Return (X, Y) of the center of cell containing provided text 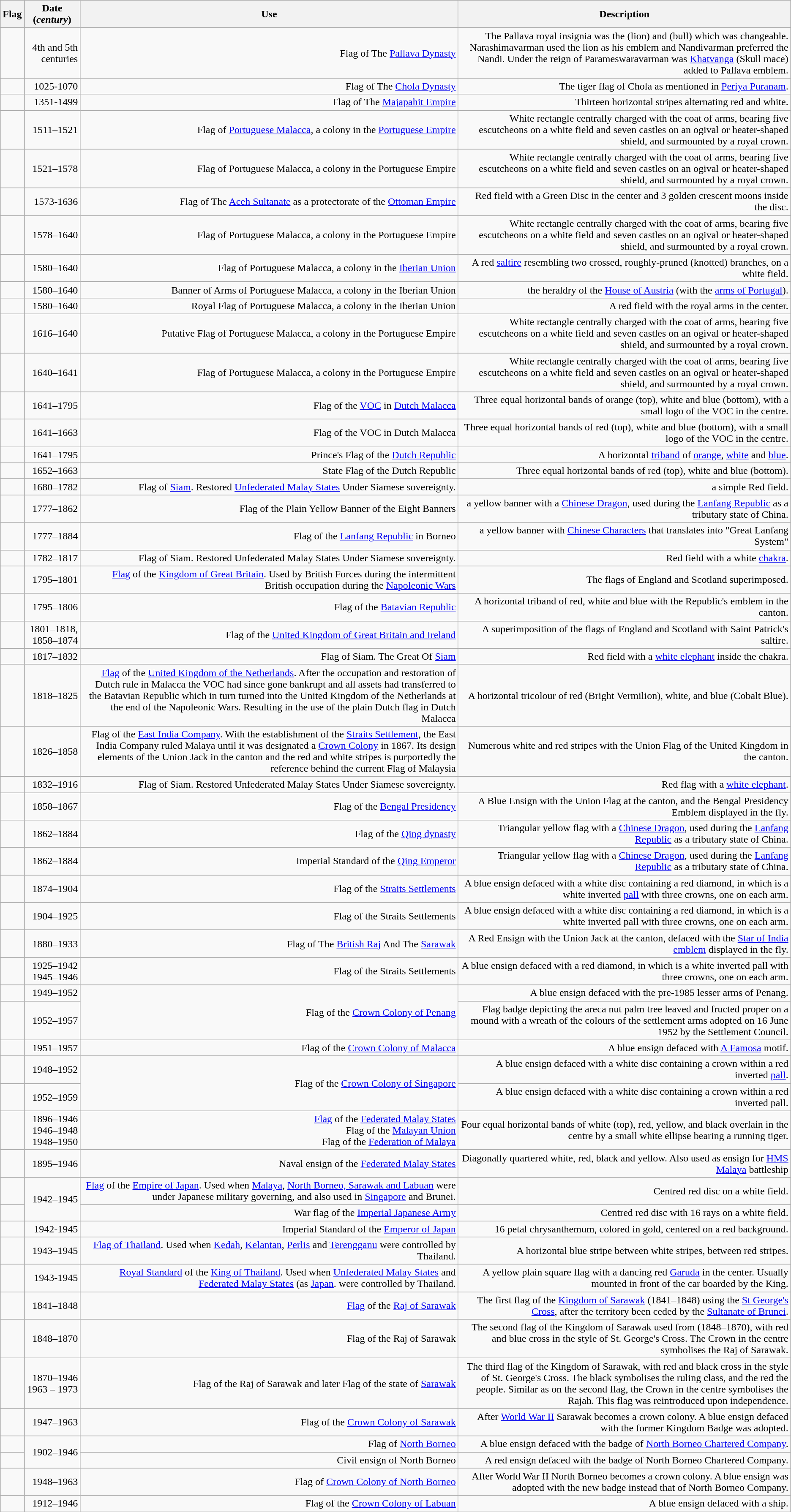
a yellow banner with a Chinese Dragon, used during the Lanfang Republic as a tributary state of China. (625, 509)
A Red Ensign with the Union Jack at the canton, defaced with the Star of India emblem displayed in the fly. (625, 944)
Flag (12, 14)
1874–1904 (52, 889)
Use (270, 14)
1818–1825 (52, 695)
Numerous white and red stripes with the Union Flag of the United Kingdom in the canton. (625, 751)
Flag of the Crown Colony of Penang (270, 1012)
1511–1521 (52, 130)
Flag of The Majapahit Empire (270, 102)
Flag of the Federated Malay StatesFlag of the Malayan UnionFlag of the Federation of Malaya (270, 1130)
Flag of the Plain Yellow Banner of the Eight Banners (270, 509)
1858–1867 (52, 806)
1948–1952 (52, 1069)
1640–1641 (52, 373)
A horizontal blue stripe between white stripes, between red stripes. (625, 1251)
Putative Flag of Portuguese Malacca, a colony in the Portuguese Empire (270, 333)
Red field with a white elephant inside the chakra. (625, 656)
Flag of The Chola Dynasty (270, 86)
1942-1945 (52, 1229)
A blue ensign defaced with a red diamond, in which is a white inverted pall with three crowns, one on each arm. (625, 971)
1895–1946 (52, 1163)
1942–1945 (52, 1199)
1817–1832 (52, 656)
Imperial Standard of the Qing Emperor (270, 862)
A superimposition of the flags of England and Scotland with Saint Patrick's saltire. (625, 634)
The first flag of the Kingdom of Sarawak (1841–1848) using the St George's Cross, after the territory been ceded by the Sultanate of Brunei. (625, 1306)
1951–1957 (52, 1048)
Centred red disc with 16 rays on a white field. (625, 1213)
1870–1946 1963 – 1973 (52, 1384)
A horizontal triband of orange, white and blue. (625, 455)
1848–1870 (52, 1339)
Three equal horizontal bands of red (top), white and blue (bottom). (625, 471)
Flag of Siam. The Great Of Siam (270, 656)
1795–1801 (52, 579)
Civil ensign of North Borneo (270, 1460)
Flag of The Aceh Sultanate as a protectorate of the Ottoman Empire (270, 202)
A blue ensign defaced with a ship. (625, 1504)
The flags of England and Scotland superimposed. (625, 579)
A blue ensign defaced with the badge of North Borneo Chartered Company. (625, 1444)
A red saltire resembling two crossed, roughly-pruned (knotted) branches, on a white field. (625, 268)
Flag of the Crown Colony of Sarawak (270, 1422)
Description (625, 14)
The tiger flag of Chola as mentioned in Periya Puranam. (625, 86)
1925–19421945–1946 (52, 971)
Red field with a Green Disc in the center and 3 golden crescent moons inside the disc. (625, 202)
1948–1963 (52, 1482)
1952–1959 (52, 1097)
Flag of the Bengal Presidency (270, 806)
1578–1640 (52, 235)
Flag of Crown Colony of North Borneo (270, 1482)
1949–1952 (52, 993)
Flag of the Crown Colony of Singapore (270, 1083)
1680–1782 (52, 487)
a yellow banner with Chinese Characters that translates into "Great Lanfang System" (625, 536)
1896–19461946–19481948–1950 (52, 1130)
Flag of the Crown Colony of Labuan (270, 1504)
Three equal horizontal bands of orange (top), white and blue (bottom), with a small logo of the VOC in the centre. (625, 405)
A horizontal triband of red, white and blue with the Republic's emblem in the canton. (625, 607)
A blue ensign defaced with the pre-1985 lesser arms of Penang. (625, 993)
A yellow plain square flag with a dancing red Garuda in the center. Usually mounted in front of the car boarded by the King. (625, 1278)
1782–1817 (52, 558)
1832–1916 (52, 784)
Flag of the Qing dynasty (270, 834)
Naval ensign of the Federated Malay States (270, 1163)
1521–1578 (52, 169)
a simple Red field. (625, 487)
State Flag of the Dutch Republic (270, 471)
Banner of Arms of Portuguese Malacca, a colony in the Iberian Union (270, 290)
Three equal horizontal bands of red (top), white and blue (bottom), with a small logo of the VOC in the centre. (625, 433)
1912–1946 (52, 1504)
the heraldry of the House of Austria (with the arms of Portugal). (625, 290)
Flag of Portuguese Malacca, a colony in the Iberian Union (270, 268)
1801–1818, 1858–1874 (52, 634)
1616–1640 (52, 333)
1573-1636 (52, 202)
Date (century) (52, 14)
Thirteen horizontal stripes alternating red and white. (625, 102)
1826–1858 (52, 751)
1943–1945 (52, 1251)
Royal Standard of the King of Thailand. Used when Unfederated Malay States and Federated Malay States (as Japan. were controlled by Thailand. (270, 1278)
1777–1862 (52, 509)
1943-1945 (52, 1278)
1880–1933 (52, 944)
1902–1946 (52, 1452)
Flag of Thailand. Used when Kedah, Kelantan, Perlis and Terengganu were controlled by Thailand. (270, 1251)
War flag of the Imperial Japanese Army (270, 1213)
Flag of the Kingdom of Great Britain. Used by British Forces during the intermittent British occupation during the Napoleonic Wars (270, 579)
Flag of The British Raj And The Sarawak (270, 944)
1652–1663 (52, 471)
Flag of North Borneo (270, 1444)
Flag of The Pallava Dynasty (270, 53)
A horizontal tricolour of red (Bright Vermilion), white, and blue (Cobalt Blue). (625, 695)
A Blue Ensign with the Union Flag at the canton, and the Bengal Presidency Emblem displayed in the fly. (625, 806)
Royal Flag of Portuguese Malacca, a colony in the Iberian Union (270, 306)
Flag of the Lanfang Republic in Borneo (270, 536)
Prince's Flag of the Dutch Republic (270, 455)
1777–1884 (52, 536)
A red field with the royal arms in the center. (625, 306)
Imperial Standard of the Emperor of Japan (270, 1229)
A blue ensign defaced with A Famosa motif. (625, 1048)
Centred red disc on a white field. (625, 1191)
1952–1957 (52, 1020)
Flag of the Batavian Republic (270, 607)
Diagonally quartered white, red, black and yellow. Also used as ensign for HMS Malaya battleship (625, 1163)
4th and 5th centuries (52, 53)
1841–1848 (52, 1306)
1795–1806 (52, 607)
Four equal horizontal bands of white (top), red, yellow, and black overlain in the centre by a small white ellipse bearing a running tiger. (625, 1130)
After World War II North Borneo becomes a crown colony. A blue ensign was adopted with the new badge instead that of North Borneo Company. (625, 1482)
Flag of the Raj of Sarawak and later Flag of the state of Sarawak (270, 1384)
1025-1070 (52, 86)
Flag of the Crown Colony of Malacca (270, 1048)
1641–1663 (52, 433)
1351-1499 (52, 102)
Red field with a white chakra. (625, 558)
After World War II Sarawak becomes a crown colony. A blue ensign defaced with the former Kingdom Badge was adopted. (625, 1422)
Flag of the United Kingdom of Great Britain and Ireland (270, 634)
16 petal chrysanthemum, colored in gold, centered on a red background. (625, 1229)
1947–1963 (52, 1422)
Red flag with a white elephant. (625, 784)
A red ensign defaced with the badge of North Borneo Chartered Company. (625, 1460)
1904–1925 (52, 916)
